Capture the cell that displays the provided text and extract its [X, Y] central coordinate. 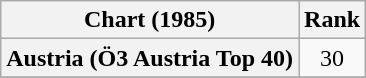
30 [332, 58]
Rank [332, 20]
Chart (1985) [150, 20]
Austria (Ö3 Austria Top 40) [150, 58]
